Return the (x, y) coordinate for the center point of the cell that contains the specified text.  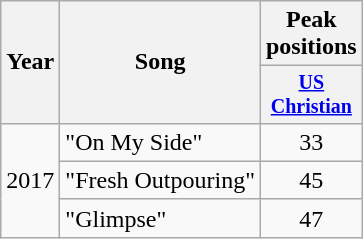
47 (311, 218)
Year (30, 62)
33 (311, 142)
Song (160, 62)
"On My Side" (160, 142)
"Fresh Outpouring" (160, 180)
US Christian (311, 94)
"Glimpse" (160, 218)
45 (311, 180)
2017 (30, 180)
Peakpositions (311, 34)
